For the text-containing cell, return its midpoint in (X, Y) coordinate format. 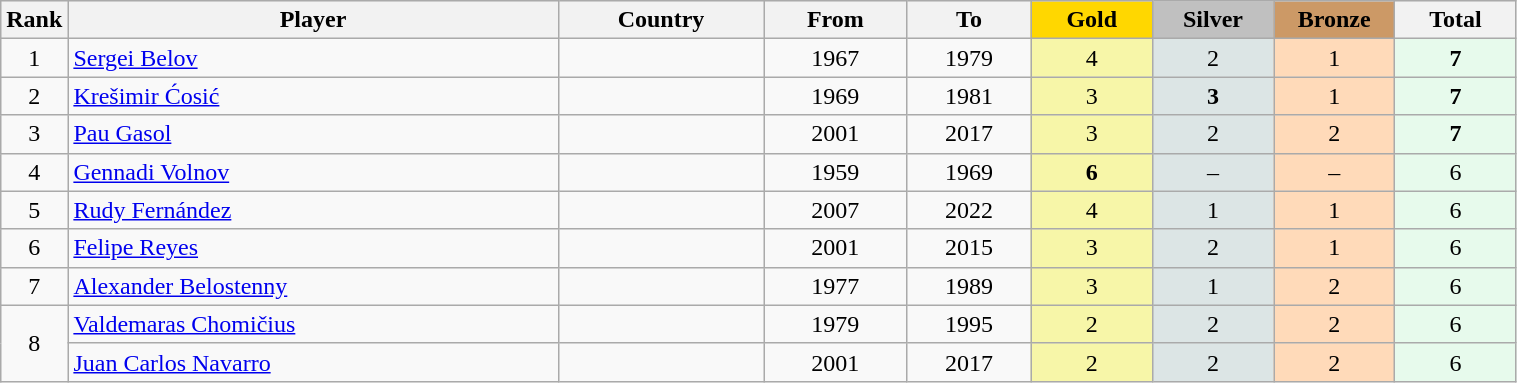
Valdemaras Chomičius (313, 324)
Juan Carlos Navarro (313, 362)
Gennadi Volnov (313, 172)
Bronze (1334, 20)
Rudy Fernández (313, 210)
Rank (34, 20)
Silver (1212, 20)
1977 (836, 286)
Felipe Reyes (313, 248)
Krešimir Ćosić (313, 96)
1959 (836, 172)
Total (1456, 20)
2022 (969, 210)
To (969, 20)
1995 (969, 324)
1981 (969, 96)
Gold (1092, 20)
Alexander Belostenny (313, 286)
2007 (836, 210)
2015 (969, 248)
1989 (969, 286)
Pau Gasol (313, 134)
Country (661, 20)
8 (34, 343)
5 (34, 210)
From (836, 20)
Player (313, 20)
1967 (836, 58)
Sergei Belov (313, 58)
